From the cell containing the given text, extract its center point as [X, Y] coordinate. 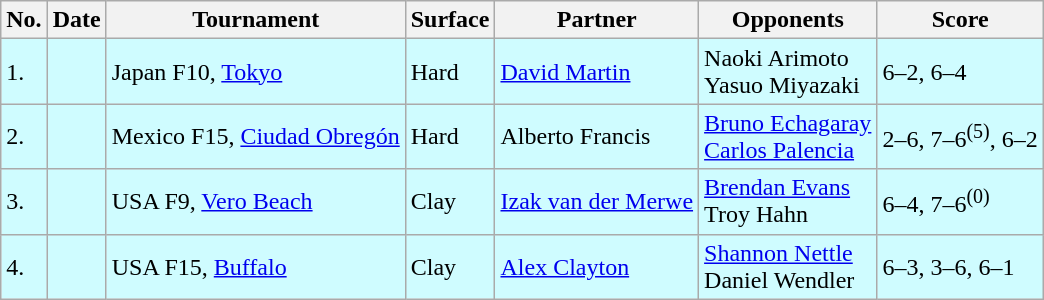
Naoki Arimoto Yasuo Miyazaki [788, 72]
No. [24, 20]
Date [76, 20]
6–2, 6–4 [960, 72]
Score [960, 20]
Izak van der Merwe [597, 202]
1. [24, 72]
USA F9, Vero Beach [256, 202]
2–6, 7–6(5), 6–2 [960, 136]
Mexico F15, Ciudad Obregón [256, 136]
Alberto Francis [597, 136]
Tournament [256, 20]
3. [24, 202]
Surface [450, 20]
Shannon Nettle Daniel Wendler [788, 266]
Alex Clayton [597, 266]
Brendan Evans Troy Hahn [788, 202]
Bruno Echagaray Carlos Palencia [788, 136]
Opponents [788, 20]
4. [24, 266]
6–4, 7–6(0) [960, 202]
David Martin [597, 72]
2. [24, 136]
6–3, 3–6, 6–1 [960, 266]
Japan F10, Tokyo [256, 72]
Partner [597, 20]
USA F15, Buffalo [256, 266]
